Extract the [X, Y] coordinate from the center of the cell holding the provided text.  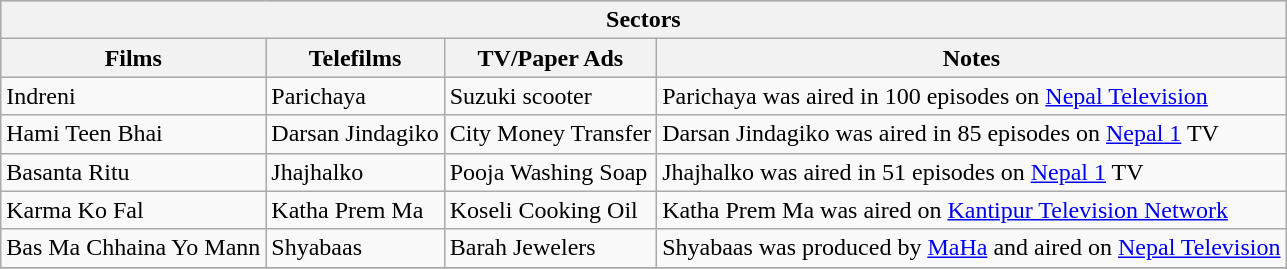
Darsan Jindagiko was aired in 85 episodes on Nepal 1 TV [972, 134]
Barah Jewelers [550, 248]
Koseli Cooking Oil [550, 210]
Katha Prem Ma was aired on Kantipur Television Network [972, 210]
Suzuki scooter [550, 96]
Parichaya [355, 96]
Films [134, 58]
Karma Ko Fal [134, 210]
TV/Paper Ads [550, 58]
Pooja Washing Soap [550, 172]
Parichaya was aired in 100 episodes on Nepal Television [972, 96]
Shyabaas [355, 248]
Sectors [644, 20]
Jhajhalko was aired in 51 episodes on Nepal 1 TV [972, 172]
Shyabaas was produced by MaHa and aired on Nepal Television [972, 248]
Bas Ma Chhaina Yo Mann [134, 248]
Hami Teen Bhai [134, 134]
Jhajhalko [355, 172]
Telefilms [355, 58]
Basanta Ritu [134, 172]
Katha Prem Ma [355, 210]
City Money Transfer [550, 134]
Indreni [134, 96]
Darsan Jindagiko [355, 134]
Notes [972, 58]
